Locate the cell with the specified text and output its (X, Y) center coordinate. 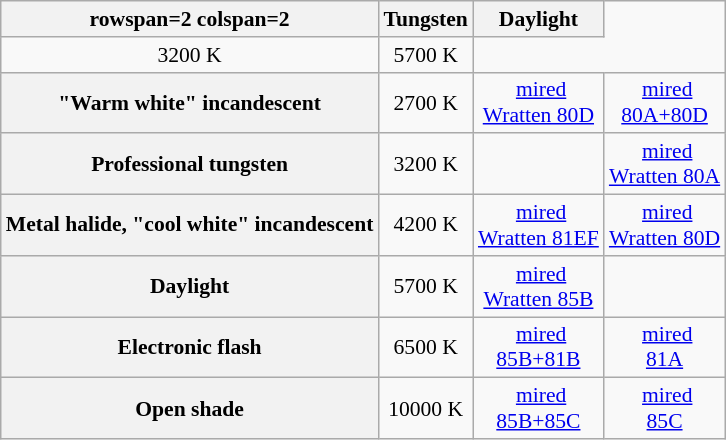
mired85B+85C (538, 408)
mired85B+81B (538, 348)
Metal halide, "cool white" incandescent (190, 226)
Tungsten (426, 19)
mired80A+80D (664, 102)
"Warm white" incandescent (190, 102)
mired85C (664, 408)
4200 K (426, 226)
miredWratten 81EF (538, 226)
2700 K (426, 102)
rowspan=2 colspan=2 (190, 19)
Electronic flash (190, 348)
miredWratten 80A (664, 164)
mired81A (664, 348)
Open shade (190, 408)
6500 K (426, 348)
10000 K (426, 408)
Professional tungsten (190, 164)
miredWratten 85B (538, 286)
